Return (X, Y) of the center of cell containing provided text 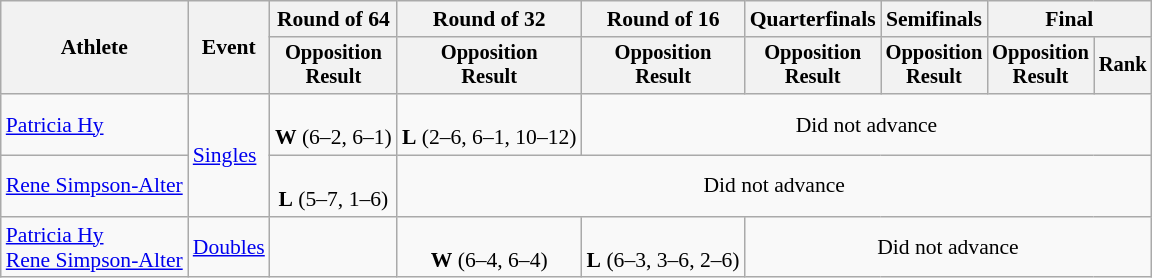
Athlete (94, 48)
Quarterfinals (813, 19)
Event (229, 48)
Patricia HyRene Simpson-Alter (94, 248)
Doubles (229, 248)
Patricia Hy (94, 124)
W (6–2, 6–1) (334, 124)
L (6–3, 3–6, 2–6) (664, 248)
Rank (1123, 66)
W (6–4, 6–4) (490, 248)
Round of 16 (664, 19)
Rene Simpson-Alter (94, 186)
L (2–6, 6–1, 10–12) (490, 124)
L (5–7, 1–6) (334, 186)
Round of 32 (490, 19)
Semifinals (934, 19)
Singles (229, 155)
Final (1069, 19)
Round of 64 (334, 19)
